Provide the (X, Y) coordinate of the cell's center where the given text is located.  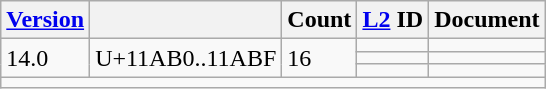
14.0 (46, 58)
Version (46, 20)
L2 ID (393, 20)
Document (487, 20)
U+11AB0..11ABF (186, 58)
Count (320, 20)
16 (320, 58)
